Extract the (X, Y) coordinate from the center of the cell holding the provided text.  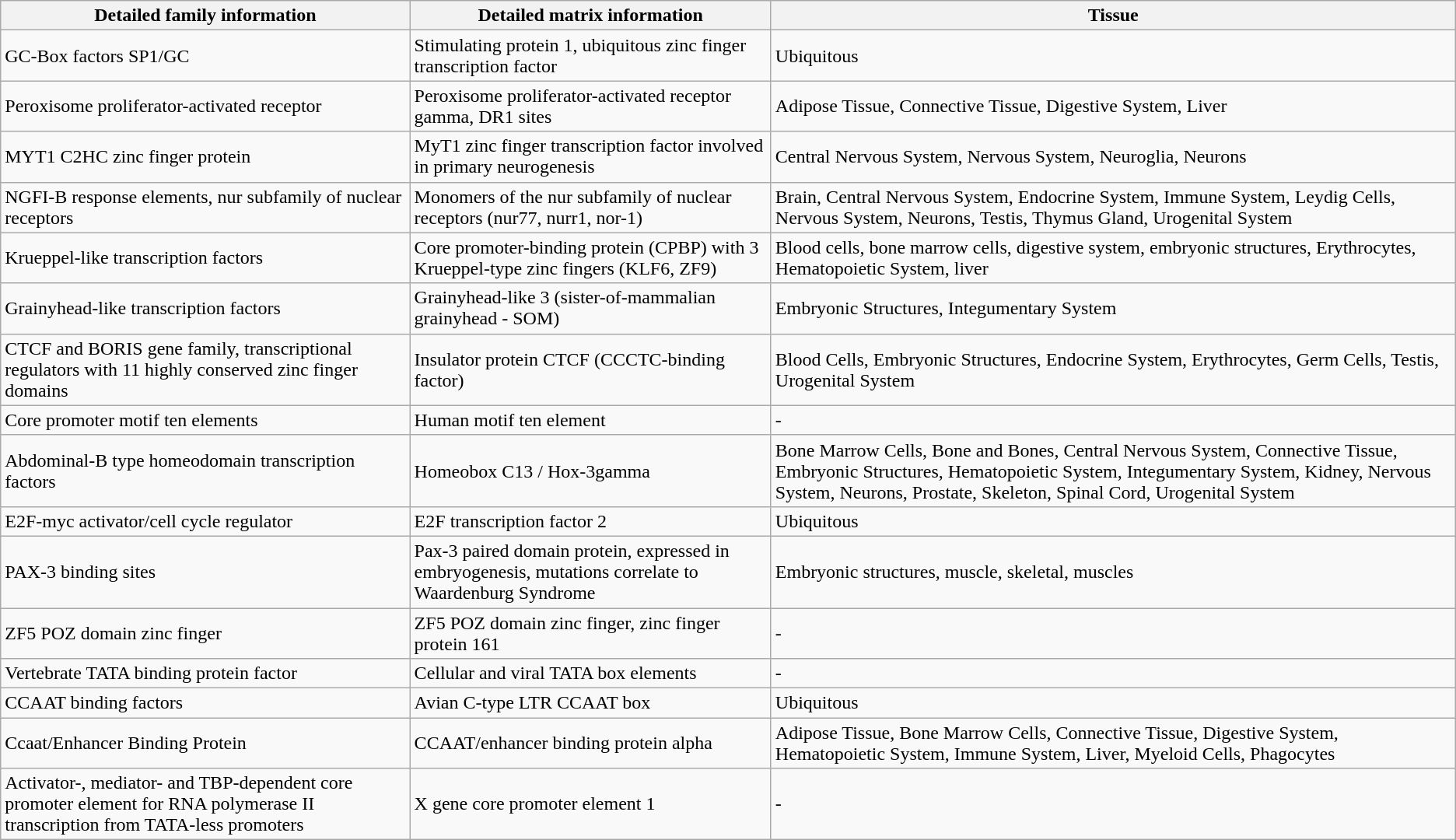
Abdominal-B type homeodomain transcription factors (205, 471)
Homeobox C13 / Hox-3gamma (590, 471)
Grainyhead-like transcription factors (205, 308)
Blood Cells, Embryonic Structures, Endocrine System, Erythrocytes, Germ Cells, Testis, Urogenital System (1113, 369)
Tissue (1113, 16)
Central Nervous System, Nervous System, Neuroglia, Neurons (1113, 157)
CCAAT binding factors (205, 703)
GC-Box factors SP1/GC (205, 56)
Insulator protein CTCF (CCCTC-binding factor) (590, 369)
Stimulating protein 1, ubiquitous zinc finger transcription factor (590, 56)
Human motif ten element (590, 420)
Peroxisome proliferator-activated receptor gamma, DR1 sites (590, 106)
Activator-, mediator- and TBP-dependent core promoter element for RNA polymerase II transcription from TATA-less promoters (205, 804)
E2F-myc activator/cell cycle regulator (205, 521)
PAX-3 binding sites (205, 572)
Cellular and viral TATA box elements (590, 674)
X gene core promoter element 1 (590, 804)
Detailed matrix information (590, 16)
Embryonic structures, muscle, skeletal, muscles (1113, 572)
ZF5 POZ domain zinc finger (205, 633)
E2F transcription factor 2 (590, 521)
Peroxisome proliferator-activated receptor (205, 106)
CTCF and BORIS gene family, transcriptional regulators with 11 highly conserved zinc finger domains (205, 369)
MYT1 C2HC zinc finger protein (205, 157)
MyT1 zinc finger transcription factor involved in primary neurogenesis (590, 157)
Grainyhead-like 3 (sister-of-mammalian grainyhead - SOM) (590, 308)
Detailed family information (205, 16)
Blood cells, bone marrow cells, digestive system, embryonic structures, Erythrocytes, Hematopoietic System, liver (1113, 258)
NGFI-B response elements, nur subfamily of nuclear receptors (205, 207)
CCAAT/enhancer binding protein alpha (590, 744)
Embryonic Structures, Integumentary System (1113, 308)
Core promoter-binding protein (CPBP) with 3 Krueppel-type zinc fingers (KLF6, ZF9) (590, 258)
Adipose Tissue, Bone Marrow Cells, Connective Tissue, Digestive System, Hematopoietic System, Immune System, Liver, Myeloid Cells, Phagocytes (1113, 744)
ZF5 POZ domain zinc finger, zinc finger protein 161 (590, 633)
Core promoter motif ten elements (205, 420)
Pax-3 paired domain protein, expressed in embryogenesis, mutations correlate to Waardenburg Syndrome (590, 572)
Adipose Tissue, Connective Tissue, Digestive System, Liver (1113, 106)
Vertebrate TATA binding protein factor (205, 674)
Avian C-type LTR CCAAT box (590, 703)
Monomers of the nur subfamily of nuclear receptors (nur77, nurr1, nor-1) (590, 207)
Brain, Central Nervous System, Endocrine System, Immune System, Leydig Cells, Nervous System, Neurons, Testis, Thymus Gland, Urogenital System (1113, 207)
Ccaat/Enhancer Binding Protein (205, 744)
Krueppel-like transcription factors (205, 258)
